Determine the [x, y] coordinate at the center of the cell enclosing the given text.  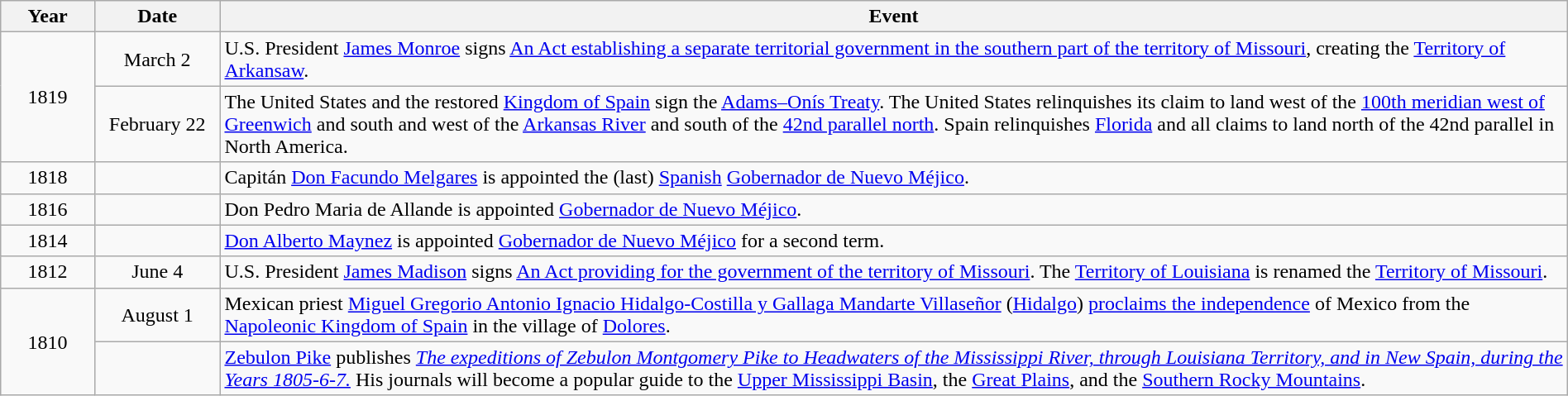
1810 [48, 341]
1814 [48, 241]
Capitán Don Facundo Melgares is appointed the (last) Spanish Gobernador de Nuevo Méjico. [893, 178]
1818 [48, 178]
June 4 [157, 272]
Don Pedro Maria de Allande is appointed Gobernador de Nuevo Méjico. [893, 209]
March 2 [157, 60]
Year [48, 17]
Don Alberto Maynez is appointed Gobernador de Nuevo Méjico for a second term. [893, 241]
1819 [48, 98]
1812 [48, 272]
Event [893, 17]
August 1 [157, 314]
1816 [48, 209]
Date [157, 17]
February 22 [157, 124]
